Search for the cell housing the specified text and yield its (X, Y) center coordinate. 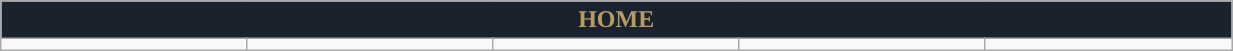
HOME (616, 20)
